From the cell containing the given text, extract its center point as (X, Y) coordinate. 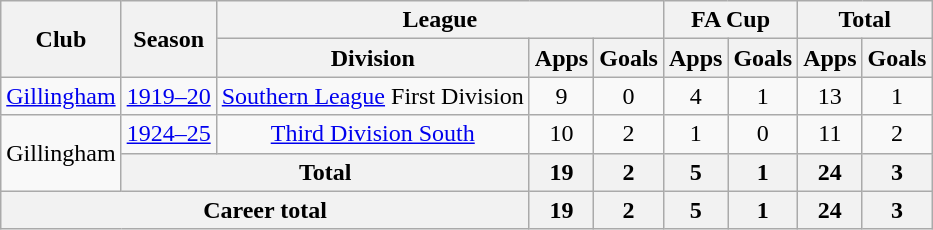
1924–25 (168, 134)
Third Division South (372, 134)
FA Cup (730, 20)
Season (168, 39)
League (440, 20)
Career total (266, 210)
10 (561, 134)
Club (61, 39)
11 (830, 134)
13 (830, 96)
9 (561, 96)
Southern League First Division (372, 96)
4 (695, 96)
Division (372, 58)
1919–20 (168, 96)
